Output the (x, y) coordinate of the center of the cell containing the given text.  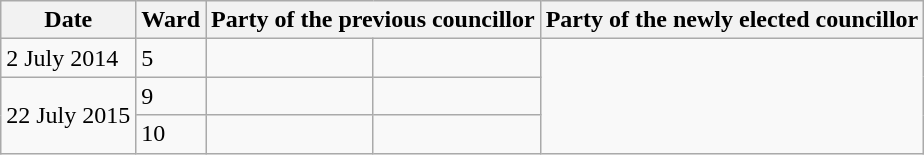
9 (171, 96)
2 July 2014 (68, 58)
5 (171, 58)
Party of the previous councillor (374, 20)
Party of the newly elected councillor (732, 20)
Date (68, 20)
10 (171, 134)
22 July 2015 (68, 115)
Ward (171, 20)
